For the text-containing cell, return its midpoint in [X, Y] coordinate format. 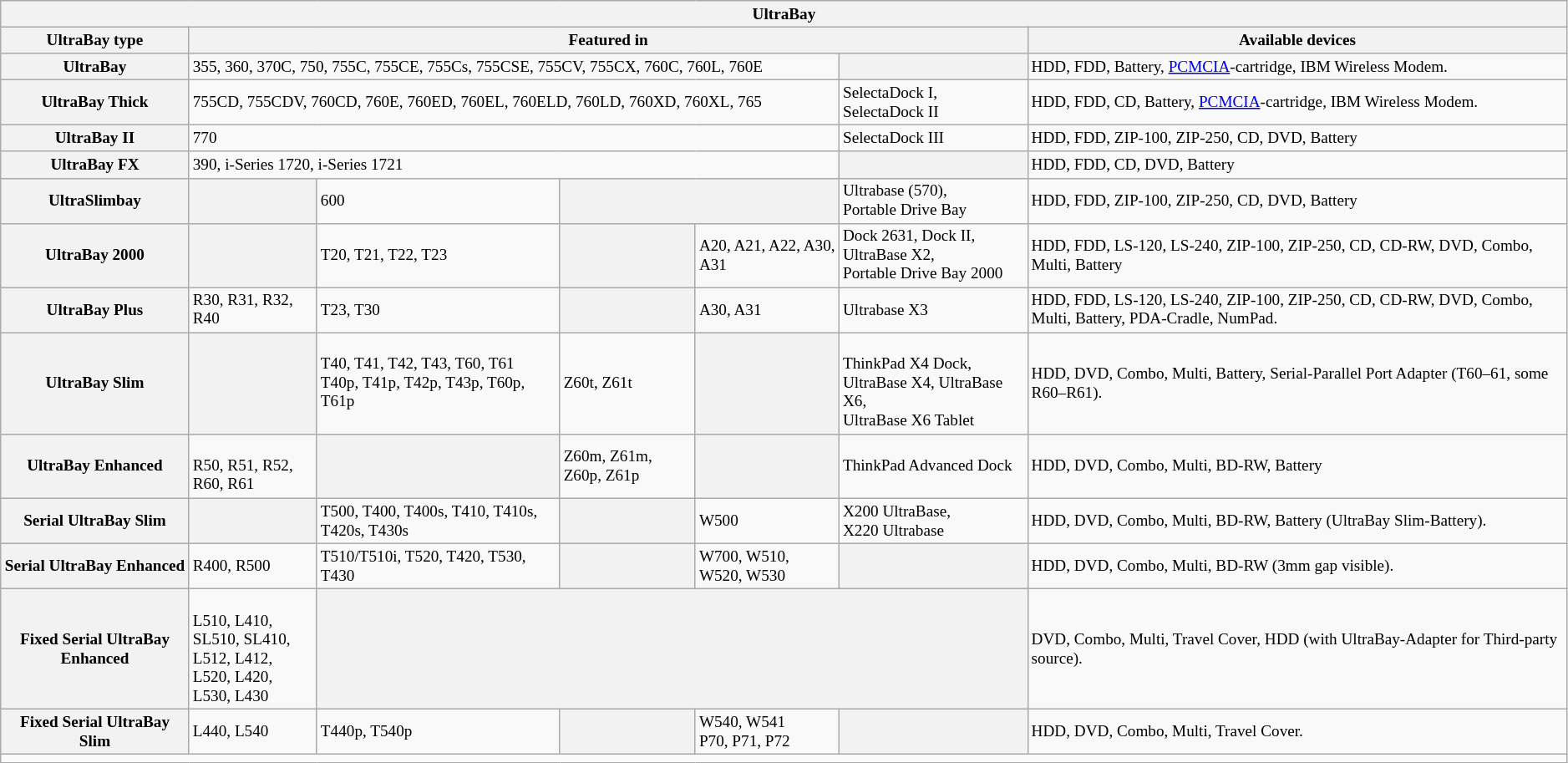
390, i-Series 1720, i-Series 1721 [514, 165]
T40, T41, T42, T43, T60, T61T40p, T41p, T42p, T43p, T60p, T61p [438, 384]
Serial UltraBay Slim [95, 521]
X200 UltraBase, X220 Ultrabase [933, 521]
W540, W541 P70, P71, P72 [767, 732]
T23, T30 [438, 310]
Fixed Serial UltraBay Enhanced [95, 649]
R400, R500 [252, 566]
Ultrabase (570), Portable Drive Bay [933, 201]
A30, A31 [767, 310]
SelectaDock I, SelectaDock II [933, 102]
HDD, FDD, LS-120, LS-240, ZIP-100, ZIP-250, CD, CD-RW, DVD, Combo, Multi, Battery, PDA-Cradle, NumPad. [1297, 310]
SelectaDock III [933, 139]
HDD, DVD, Combo, Multi, Battery, Serial-Parallel Port Adapter (T60–61, some R60–R61). [1297, 384]
UltraBay Thick [95, 102]
Ultrabase X3 [933, 310]
HDD, DVD, Combo, Multi, BD-RW (3mm gap visible). [1297, 566]
Z60t, Z61t [627, 384]
Serial UltraBay Enhanced [95, 566]
HDD, FDD, Battery, PCMCIA-cartridge, IBM Wireless Modem. [1297, 67]
HDD, DVD, Combo, Multi, BD-RW, Battery [1297, 466]
UltraSlimbay [95, 201]
HDD, FDD, CD, DVD, Battery [1297, 165]
600 [438, 201]
T440p, T540p [438, 732]
HDD, FDD, CD, Battery, PCMCIA-cartridge, IBM Wireless Modem. [1297, 102]
ThinkPad Advanced Dock [933, 466]
Z60m, Z61m, Z60p, Z61p [627, 466]
UltraBay Enhanced [95, 466]
UltraBay 2000 [95, 256]
UltraBay Plus [95, 310]
ThinkPad X4 Dock,UltraBase X4, UltraBase X6,UltraBase X6 Tablet [933, 384]
Available devices [1297, 40]
Dock 2631, Dock II, UltraBase X2,Portable Drive Bay 2000 [933, 256]
UltraBay II [95, 139]
DVD, Combo, Multi, Travel Cover, HDD (with UltraBay-Adapter for Third-party source). [1297, 649]
355, 360, 370C, 750, 755C, 755CE, 755Cs, 755CSE, 755CV, 755CX, 760C, 760L, 760E [514, 67]
HDD, DVD, Combo, Multi, Travel Cover. [1297, 732]
L510, L410, SL510, SL410, L512, L412, L520, L420, L530, L430 [252, 649]
UltraBay Slim [95, 384]
Featured in [608, 40]
770 [514, 139]
T500, T400, T400s, T410, T410s, T420s, T430s [438, 521]
A20, A21, A22, A30, A31 [767, 256]
755CD, 755CDV, 760CD, 760E, 760ED, 760EL, 760ELD, 760LD, 760XD, 760XL, 765 [514, 102]
W700, W510, W520, W530 [767, 566]
T20, T21, T22, T23 [438, 256]
HDD, FDD, LS-120, LS-240, ZIP-100, ZIP-250, CD, CD-RW, DVD, Combo, Multi, Battery [1297, 256]
HDD, DVD, Combo, Multi, BD-RW, Battery (UltraBay Slim-Battery). [1297, 521]
R50, R51, R52, R60, R61 [252, 466]
Fixed Serial UltraBay Slim [95, 732]
T510/T510i, T520, T420, T530, T430 [438, 566]
L440, L540 [252, 732]
R30, R31, R32, R40 [252, 310]
UltraBay type [95, 40]
UltraBay FX [95, 165]
W500 [767, 521]
